Extract the [x, y] coordinate from the center of the cell holding the provided text.  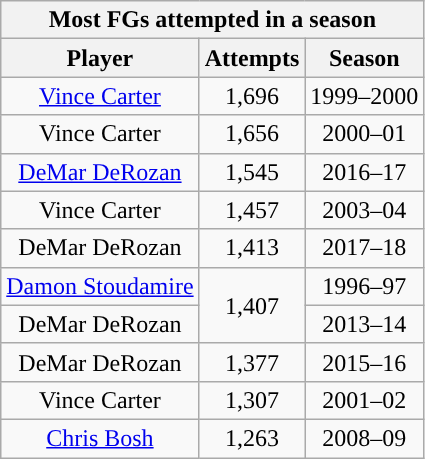
1996–97 [364, 286]
1999–2000 [364, 96]
1,696 [252, 96]
2017–18 [364, 248]
2008–09 [364, 438]
1,545 [252, 172]
2013–14 [364, 324]
Player [100, 58]
1,407 [252, 305]
Damon Stoudamire [100, 286]
1,413 [252, 248]
2001–02 [364, 400]
1,263 [252, 438]
2003–04 [364, 210]
1,457 [252, 210]
Season [364, 58]
1,656 [252, 134]
Chris Bosh [100, 438]
1,377 [252, 362]
1,307 [252, 400]
2016–17 [364, 172]
2000–01 [364, 134]
2015–16 [364, 362]
Attempts [252, 58]
Most FGs attempted in a season [212, 20]
